Provide the [x, y] coordinate of the cell's center where the given text is located.  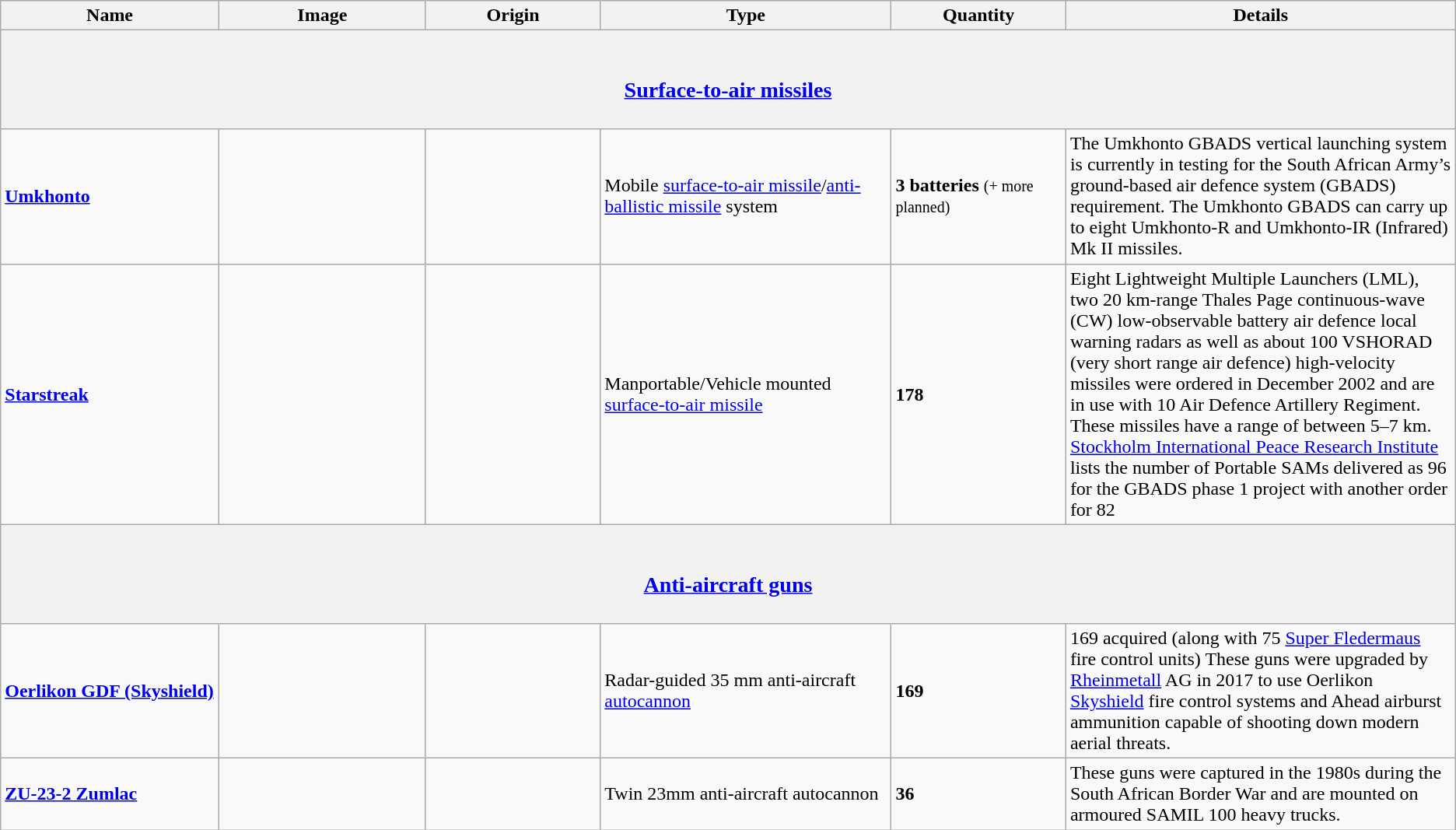
Twin 23mm anti-aircraft autocannon [746, 793]
169 [978, 691]
Starstreak [110, 394]
These guns were captured in the 1980s during the South African Border War and are mounted on armoured SAMIL 100 heavy trucks. [1260, 793]
Manportable/Vehicle mounted surface-to-air missile [746, 394]
Details [1260, 16]
Umkhonto [110, 196]
178 [978, 394]
Radar-guided 35 mm anti-aircraft autocannon [746, 691]
ZU-23-2 Zumlac [110, 793]
Surface-to-air missiles [728, 79]
36 [978, 793]
3 batteries (+ more planned) [978, 196]
Mobile surface-to-air missile/anti-ballistic missile system [746, 196]
Quantity [978, 16]
Name [110, 16]
Image [322, 16]
Origin [513, 16]
Type [746, 16]
Oerlikon GDF (Skyshield) [110, 691]
Anti-aircraft guns [728, 574]
